Return the [X, Y] coordinate for the center point of the cell that contains the specified text.  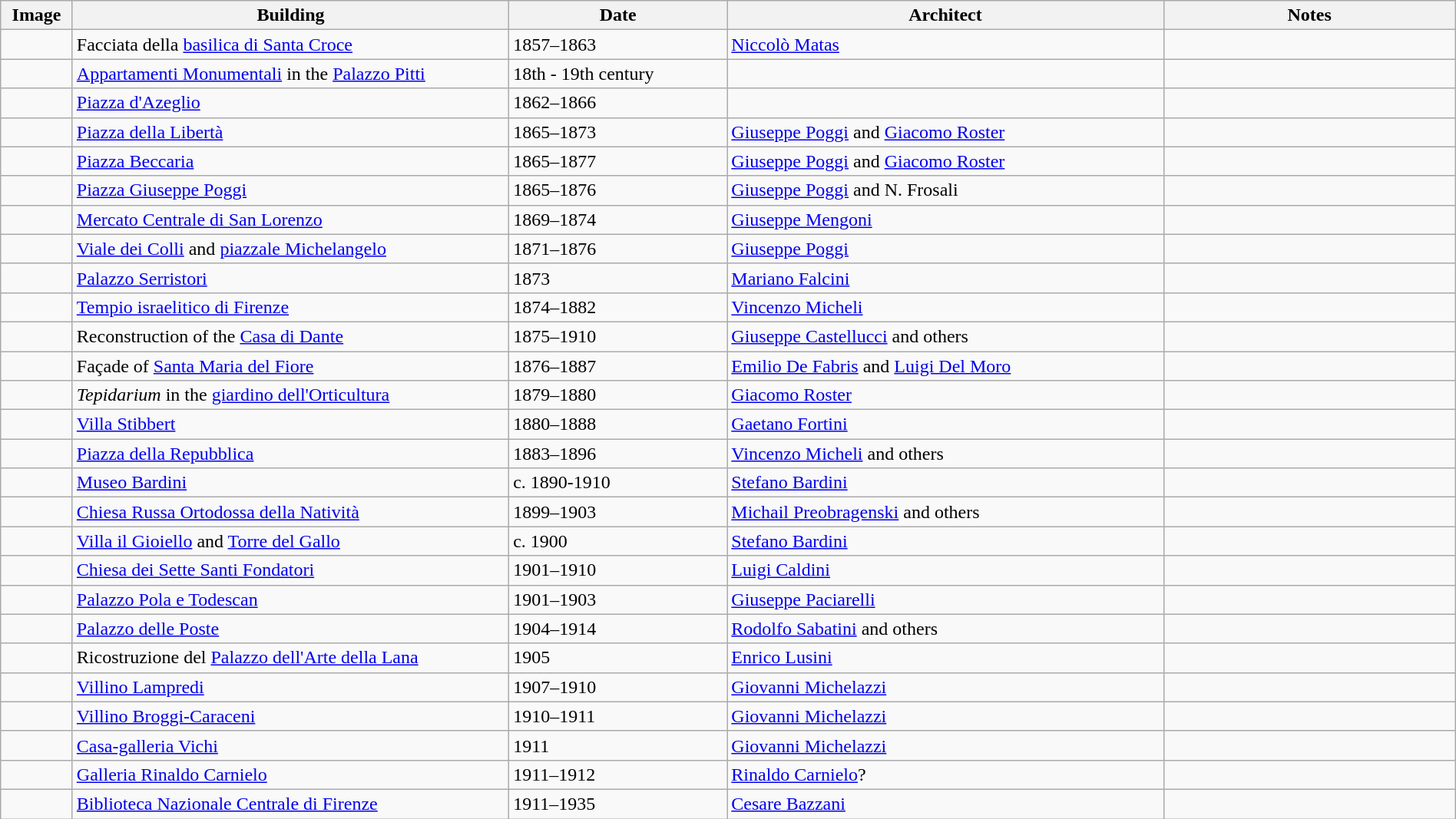
Rodolfo Sabatini and others [945, 629]
Cesare Bazzani [945, 804]
1873 [618, 278]
Giacomo Roster [945, 395]
Casa-galleria Vichi [290, 745]
1905 [618, 658]
1880–1888 [618, 424]
1901–1903 [618, 599]
Piazza d'Azeglio [290, 103]
Mariano Falcini [945, 278]
1910–1911 [618, 716]
Piazza della Repubblica [290, 454]
Façade of Santa Maria del Fiore [290, 366]
Viale dei Colli and piazzale Michelangelo [290, 249]
Reconstruction of the Casa di Dante [290, 336]
Date [618, 15]
Villino Lampredi [290, 687]
Chiesa dei Sette Santi Fondatori [290, 570]
Tepidarium in the giardino dell'Orticultura [290, 395]
1879–1880 [618, 395]
Michail Preobragenski and others [945, 512]
1875–1910 [618, 336]
Gaetano Fortini [945, 424]
Villino Broggi-Caraceni [290, 716]
Niccolò Matas [945, 45]
1901–1910 [618, 570]
1876–1887 [618, 366]
1865–1877 [618, 161]
Biblioteca Nazionale Centrale di Firenze [290, 804]
Palazzo Serristori [290, 278]
Giuseppe Paciarelli [945, 599]
1911–1935 [618, 804]
Piazza Beccaria [290, 161]
Chiesa Russa Ortodossa della Natività [290, 512]
Architect [945, 15]
Giuseppe Poggi and N. Frosali [945, 190]
1869–1874 [618, 220]
c. 1890-1910 [618, 483]
Rinaldo Carnielo? [945, 774]
Villa il Gioiello and Torre del Gallo [290, 541]
Giuseppe Mengoni [945, 220]
Piazza Giuseppe Poggi [290, 190]
Palazzo Pola e Todescan [290, 599]
1883–1896 [618, 454]
1904–1914 [618, 629]
1862–1866 [618, 103]
Appartamenti Monumentali in the Palazzo Pitti [290, 74]
1865–1876 [618, 190]
1871–1876 [618, 249]
Mercato Centrale di San Lorenzo [290, 220]
Facciata della basilica di Santa Croce [290, 45]
1857–1863 [618, 45]
Piazza della Libertà [290, 132]
Palazzo delle Poste [290, 629]
Vincenzo Micheli and others [945, 454]
Luigi Caldini [945, 570]
1911 [618, 745]
Galleria Rinaldo Carnielo [290, 774]
Giuseppe Castellucci and others [945, 336]
1911–1912 [618, 774]
Notes [1309, 15]
Emilio De Fabris and Luigi Del Moro [945, 366]
Ricostruzione del Palazzo dell'Arte della Lana [290, 658]
18th - 19th century [618, 74]
Image [37, 15]
c. 1900 [618, 541]
Tempio israelitico di Firenze [290, 307]
1865–1873 [618, 132]
Vincenzo Micheli [945, 307]
Villa Stibbert [290, 424]
1907–1910 [618, 687]
1874–1882 [618, 307]
Giuseppe Poggi [945, 249]
Enrico Lusini [945, 658]
Building [290, 15]
1899–1903 [618, 512]
Museo Bardini [290, 483]
